Pinpoint the cell where the given text exists, returning its [X, Y] midpoint coordinate. 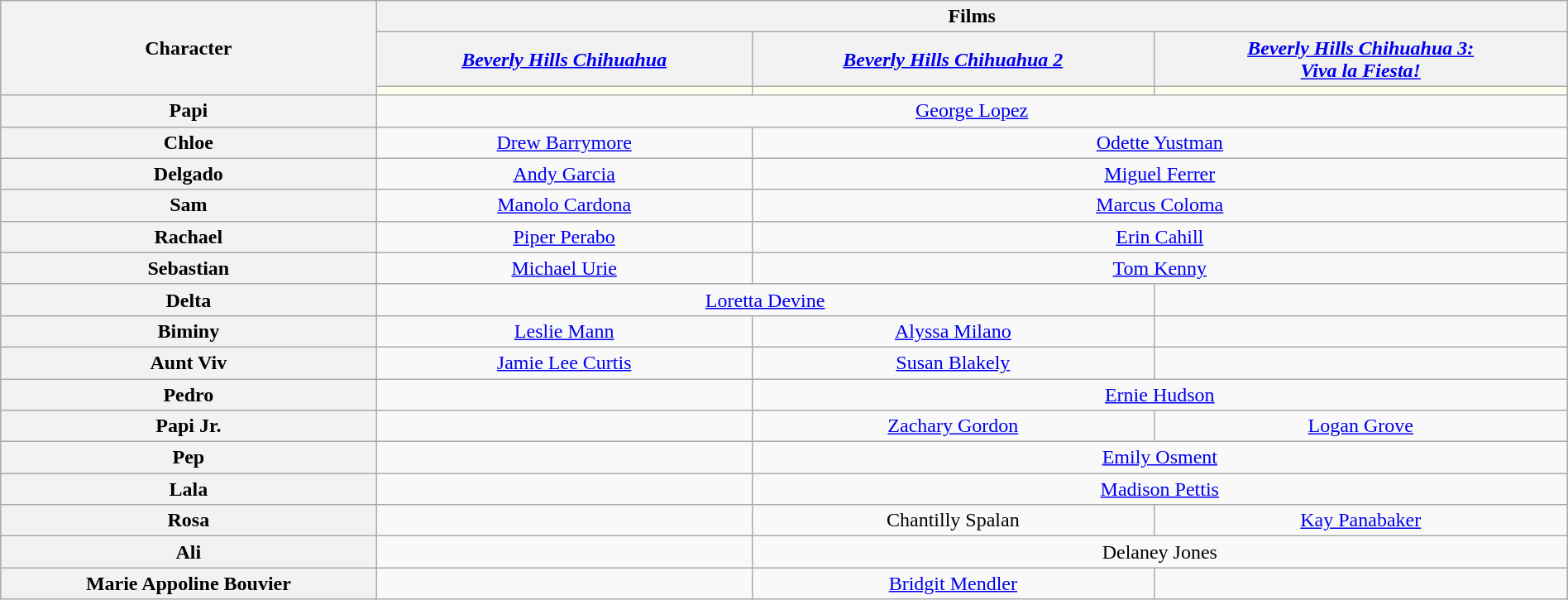
Jamie Lee Curtis [564, 362]
Odette Yustman [1159, 142]
Delgado [189, 174]
Ali [189, 552]
Beverly Hills Chihuahua 3:Viva la Fiesta! [1360, 60]
Ernie Hudson [1159, 395]
Chloe [189, 142]
Susan Blakely [953, 362]
Kay Panabaker [1360, 521]
Piper Perabo [564, 237]
Delta [189, 300]
Papi [189, 111]
Loretta Devine [765, 300]
Miguel Ferrer [1159, 174]
Leslie Mann [564, 331]
Beverly Hills Chihuahua 2 [953, 60]
Rachael [189, 237]
Michael Urie [564, 268]
Lala [189, 489]
George Lopez [972, 111]
Tom Kenny [1159, 268]
Logan Grove [1360, 426]
Marcus Coloma [1159, 205]
Marie Appoline Bouvier [189, 583]
Sebastian [189, 268]
Bridgit Mendler [953, 583]
Aunt Viv [189, 362]
Zachary Gordon [953, 426]
Delaney Jones [1159, 552]
Beverly Hills Chihuahua [564, 60]
Chantilly Spalan [953, 521]
Sam [189, 205]
Papi Jr. [189, 426]
Erin Cahill [1159, 237]
Manolo Cardona [564, 205]
Films [972, 17]
Alyssa Milano [953, 331]
Drew Barrymore [564, 142]
Pep [189, 458]
Andy Garcia [564, 174]
Biminy [189, 331]
Character [189, 48]
Pedro [189, 395]
Emily Osment [1159, 458]
Madison Pettis [1159, 489]
Rosa [189, 521]
